Locate the cell with the specified text and output its [x, y] center coordinate. 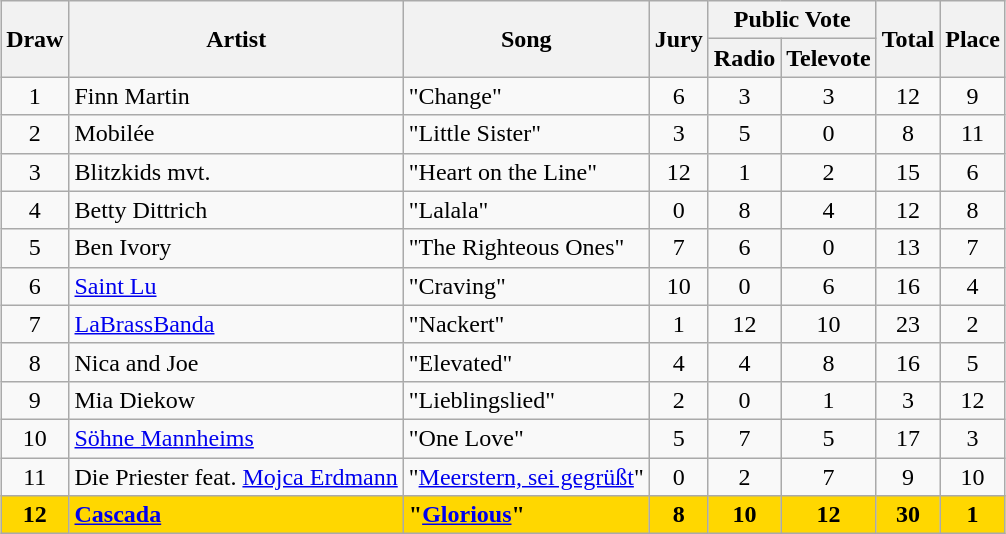
Draw [35, 39]
17 [908, 438]
Televote [828, 58]
Nica and Joe [236, 362]
Betty Dittrich [236, 210]
Mobilée [236, 134]
"Lieblingslied" [526, 400]
Die Priester feat. Mojca Erdmann [236, 477]
"Craving" [526, 286]
"Meerstern, sei gegrüßt" [526, 477]
30 [908, 515]
Place [973, 39]
"The Righteous Ones" [526, 248]
15 [908, 172]
Public Vote [792, 20]
"Little Sister" [526, 134]
"Elevated" [526, 362]
Saint Lu [236, 286]
LaBrassBanda [236, 324]
23 [908, 324]
"Heart on the Line" [526, 172]
Finn Martin [236, 96]
Cascada [236, 515]
Radio [744, 58]
Ben Ivory [236, 248]
Artist [236, 39]
"Lalala" [526, 210]
"One Love" [526, 438]
Blitzkids mvt. [236, 172]
Total [908, 39]
13 [908, 248]
Song [526, 39]
Mia Diekow [236, 400]
"Change" [526, 96]
Jury [678, 39]
"Glorious" [526, 515]
Söhne Mannheims [236, 438]
"Nackert" [526, 324]
